Capture the cell that displays the provided text and extract its (x, y) central coordinate. 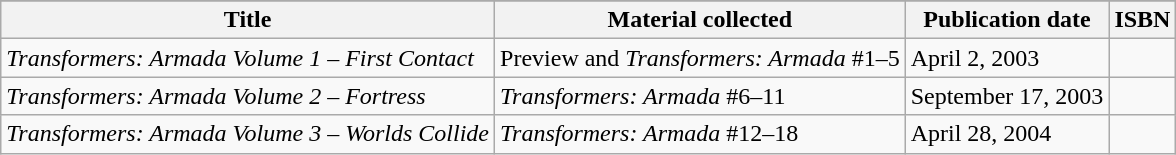
Transformers: Armada Volume 1 – First Contact (248, 58)
Publication date (1007, 20)
Title (248, 20)
Transformers: Armada Volume 2 – Fortress (248, 96)
ISBN (1142, 20)
April 2, 2003 (1007, 58)
Material collected (700, 20)
Transformers: Armada #6–11 (700, 96)
Transformers: Armada #12–18 (700, 134)
Preview and Transformers: Armada #1–5 (700, 58)
September 17, 2003 (1007, 96)
April 28, 2004 (1007, 134)
Transformers: Armada Volume 3 – Worlds Collide (248, 134)
